Provide the [X, Y] coordinate of the cell's center where the given text is located.  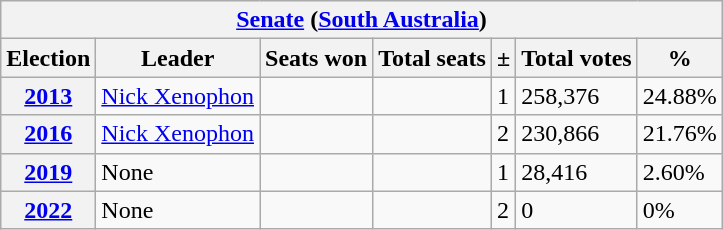
0% [680, 210]
0 [577, 210]
Senate (South Australia) [362, 20]
Total seats [432, 58]
2022 [48, 210]
± [503, 58]
2013 [48, 96]
Election [48, 58]
2016 [48, 134]
28,416 [577, 172]
21.76% [680, 134]
2019 [48, 172]
258,376 [577, 96]
24.88% [680, 96]
2.60% [680, 172]
Leader [178, 58]
230,866 [577, 134]
Total votes [577, 58]
Seats won [316, 58]
% [680, 58]
